For the text-containing cell, return its midpoint in [x, y] coordinate format. 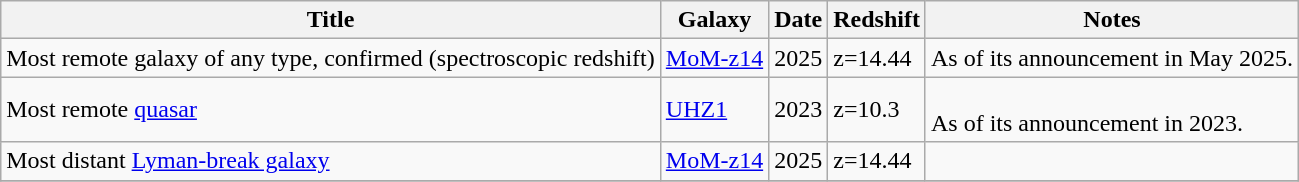
Redshift [877, 20]
As of its announcement in 2023. [1112, 110]
Title [331, 20]
2023 [798, 110]
As of its announcement in May 2025. [1112, 58]
Most distant Lyman-break galaxy [331, 161]
Date [798, 20]
Most remote quasar [331, 110]
Galaxy [714, 20]
Most remote galaxy of any type, confirmed (spectroscopic redshift) [331, 58]
Notes [1112, 20]
z=10.3 [877, 110]
UHZ1 [714, 110]
